Locate the cell with the specified text and output its (x, y) center coordinate. 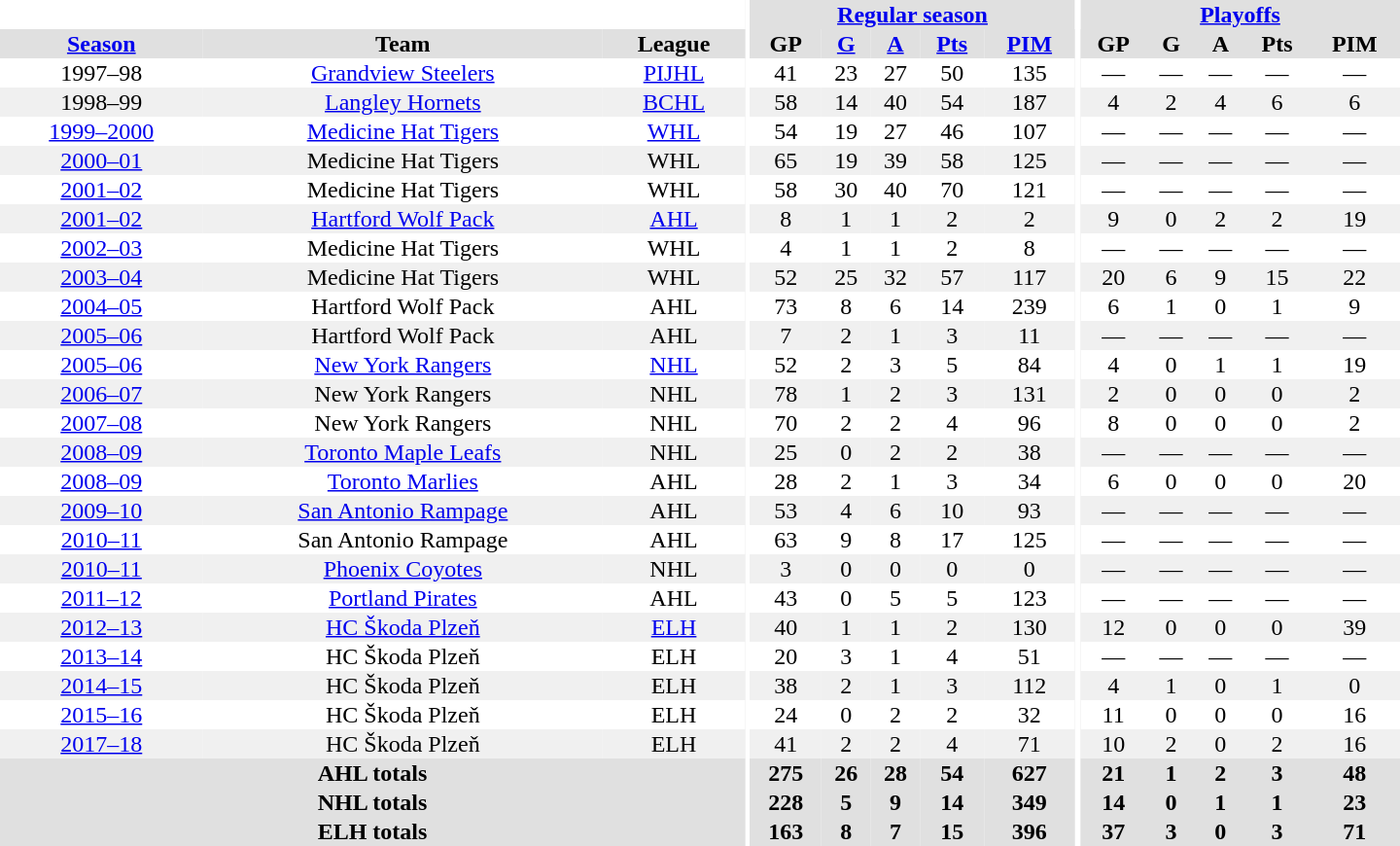
PIJHL (674, 73)
57 (952, 277)
Season (101, 44)
Phoenix Coyotes (402, 569)
ELH totals (372, 831)
BCHL (674, 102)
2017–18 (101, 744)
53 (786, 511)
163 (786, 831)
43 (786, 598)
League (674, 44)
2009–10 (101, 511)
Team (402, 44)
Playoffs (1241, 15)
396 (1029, 831)
187 (1029, 102)
2015–16 (101, 715)
93 (1029, 511)
2014–15 (101, 686)
Toronto Maple Leafs (402, 452)
46 (952, 131)
Regular season (913, 15)
12 (1113, 627)
107 (1029, 131)
1999–2000 (101, 131)
Toronto Marlies (402, 481)
51 (1029, 656)
AHL totals (372, 773)
239 (1029, 306)
130 (1029, 627)
228 (786, 802)
121 (1029, 190)
73 (786, 306)
275 (786, 773)
37 (1113, 831)
22 (1354, 277)
112 (1029, 686)
2002–03 (101, 248)
17 (952, 540)
2013–14 (101, 656)
2003–04 (101, 277)
96 (1029, 423)
65 (786, 160)
2006–07 (101, 394)
1997–98 (101, 73)
84 (1029, 365)
2012–13 (101, 627)
131 (1029, 394)
Grandview Steelers (402, 73)
21 (1113, 773)
24 (786, 715)
Portland Pirates (402, 598)
78 (786, 394)
34 (1029, 481)
Langley Hornets (402, 102)
2011–12 (101, 598)
30 (846, 190)
1998–99 (101, 102)
117 (1029, 277)
26 (846, 773)
2007–08 (101, 423)
349 (1029, 802)
123 (1029, 598)
2000–01 (101, 160)
2004–05 (101, 306)
50 (952, 73)
135 (1029, 73)
63 (786, 540)
48 (1354, 773)
627 (1029, 773)
NHL totals (372, 802)
